Detect which cell encompasses the target text, then output its [X, Y] center coordinate. 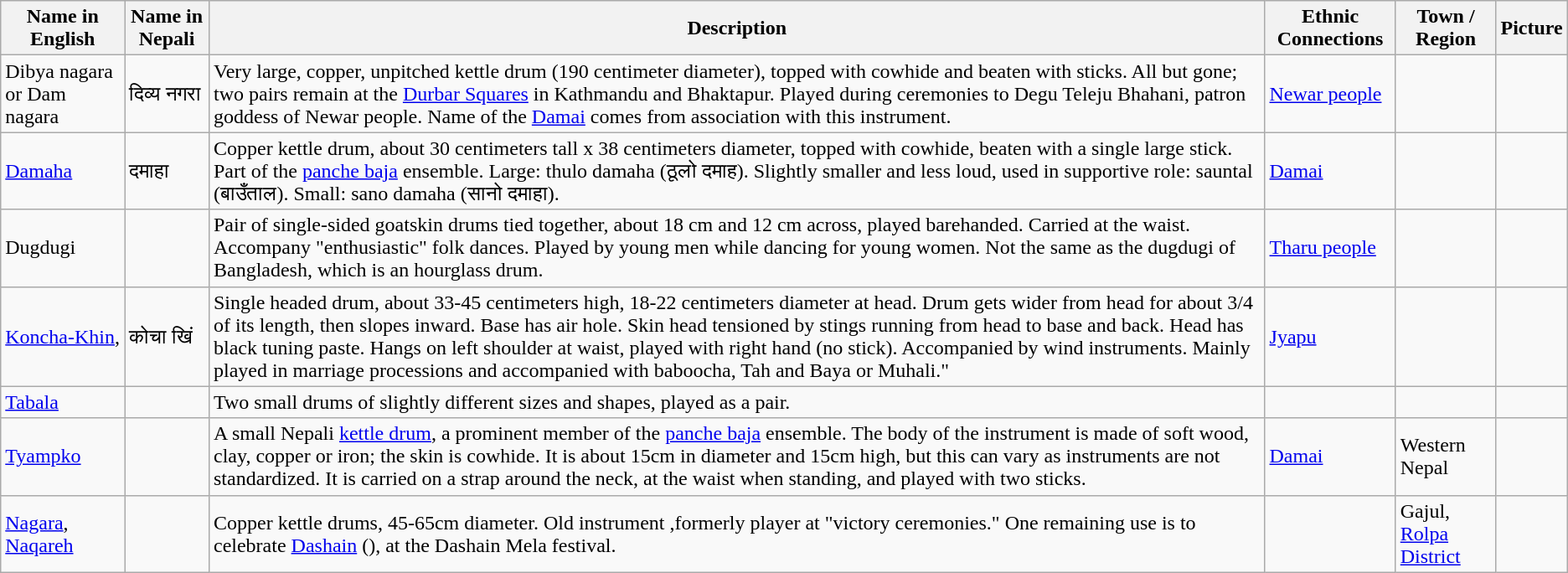
दमाहा [168, 171]
Nagara, Naqareh [63, 534]
Dibya nagara or Dam nagara [63, 94]
Jyapu [1330, 337]
Damaha [63, 171]
Gajul, Rolpa District [1446, 534]
कोचा खिं [168, 337]
Tyampko [63, 457]
Town / Region [1446, 28]
Two small drums of slightly different sizes and shapes, played as a pair. [737, 402]
Description [737, 28]
Western Nepal [1446, 457]
Tabala [63, 402]
Dugdugi [63, 248]
Ethnic Connections [1330, 28]
Name in Nepali [168, 28]
Koncha-Khin, [63, 337]
Tharu people [1330, 248]
Picture [1531, 28]
Newar people [1330, 94]
Name in English [63, 28]
दिव्य नगरा [168, 94]
